Output the [X, Y] coordinate of the center of the cell containing the given text.  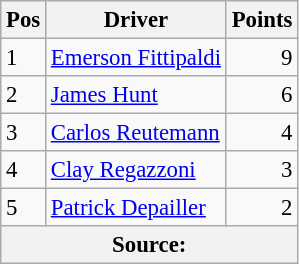
Source: [150, 245]
5 [24, 208]
Points [262, 20]
Carlos Reutemann [136, 133]
Driver [136, 20]
Patrick Depailler [136, 208]
6 [262, 95]
9 [262, 58]
Pos [24, 20]
James Hunt [136, 95]
Emerson Fittipaldi [136, 58]
1 [24, 58]
Clay Regazzoni [136, 170]
